Capture the cell that displays the provided text and extract its [X, Y] central coordinate. 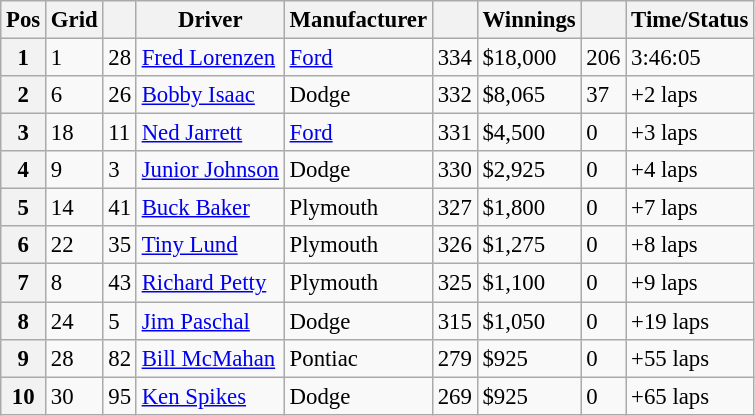
$1,100 [529, 283]
18 [74, 133]
$18,000 [529, 58]
326 [454, 245]
26 [120, 95]
+65 laps [690, 396]
Driver [210, 20]
$1,800 [529, 208]
Buck Baker [210, 208]
+19 laps [690, 321]
22 [74, 245]
95 [120, 396]
24 [74, 321]
$1,050 [529, 321]
$4,500 [529, 133]
206 [604, 58]
$1,275 [529, 245]
332 [454, 95]
2 [24, 95]
+8 laps [690, 245]
Junior Johnson [210, 170]
Grid [74, 20]
325 [454, 283]
Ken Spikes [210, 396]
41 [120, 208]
35 [120, 245]
4 [24, 170]
Richard Petty [210, 283]
$8,065 [529, 95]
30 [74, 396]
7 [24, 283]
$2,925 [529, 170]
279 [454, 358]
37 [604, 95]
10 [24, 396]
269 [454, 396]
Fred Lorenzen [210, 58]
Winnings [529, 20]
330 [454, 170]
+9 laps [690, 283]
+55 laps [690, 358]
43 [120, 283]
Bill McMahan [210, 358]
+7 laps [690, 208]
Pos [24, 20]
331 [454, 133]
Manufacturer [358, 20]
Time/Status [690, 20]
14 [74, 208]
Ned Jarrett [210, 133]
Bobby Isaac [210, 95]
Tiny Lund [210, 245]
315 [454, 321]
82 [120, 358]
Jim Paschal [210, 321]
Pontiac [358, 358]
+4 laps [690, 170]
11 [120, 133]
3:46:05 [690, 58]
+3 laps [690, 133]
334 [454, 58]
+2 laps [690, 95]
327 [454, 208]
